Return the [X, Y] coordinate for the center point of the cell that contains the specified text.  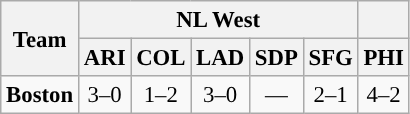
SDP [277, 58]
PHI [384, 58]
1–2 [161, 95]
— [277, 95]
NL West [218, 20]
4–2 [384, 95]
SFG [330, 58]
2–1 [330, 95]
ARI [104, 58]
LAD [220, 58]
COL [161, 58]
Team [40, 38]
Boston [40, 95]
